Extract the [x, y] coordinate from the center of the cell holding the provided text.  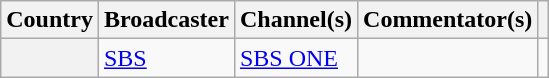
Channel(s) [296, 20]
SBS [166, 58]
Country [50, 20]
Broadcaster [166, 20]
Commentator(s) [448, 20]
SBS ONE [296, 58]
